Extract the [x, y] coordinate from the center of the cell holding the provided text.  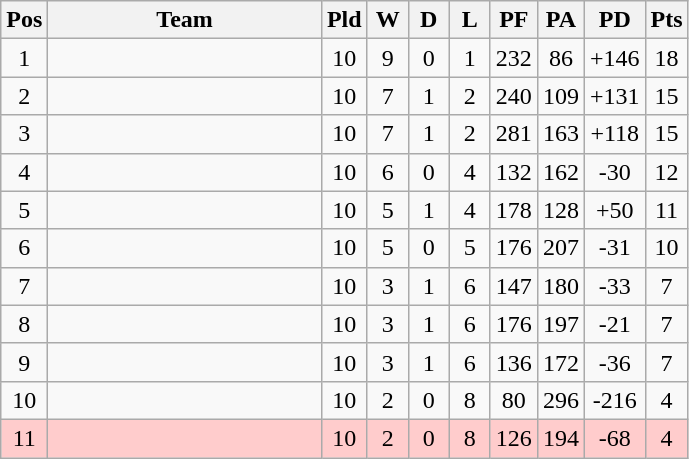
162 [560, 172]
+50 [614, 210]
180 [560, 286]
281 [514, 134]
178 [514, 210]
128 [560, 210]
126 [514, 438]
PF [514, 20]
+131 [614, 96]
-36 [614, 362]
PD [614, 20]
+146 [614, 58]
194 [560, 438]
-21 [614, 324]
136 [514, 362]
+118 [614, 134]
Pld [344, 20]
207 [560, 248]
80 [514, 400]
-216 [614, 400]
147 [514, 286]
172 [560, 362]
Pts [666, 20]
D [428, 20]
PA [560, 20]
197 [560, 324]
L [470, 20]
-68 [614, 438]
296 [560, 400]
-31 [614, 248]
18 [666, 58]
240 [514, 96]
-30 [614, 172]
W [388, 20]
163 [560, 134]
232 [514, 58]
Team [185, 20]
132 [514, 172]
109 [560, 96]
12 [666, 172]
-33 [614, 286]
86 [560, 58]
Pos [24, 20]
